Capture the cell that displays the provided text and extract its (X, Y) central coordinate. 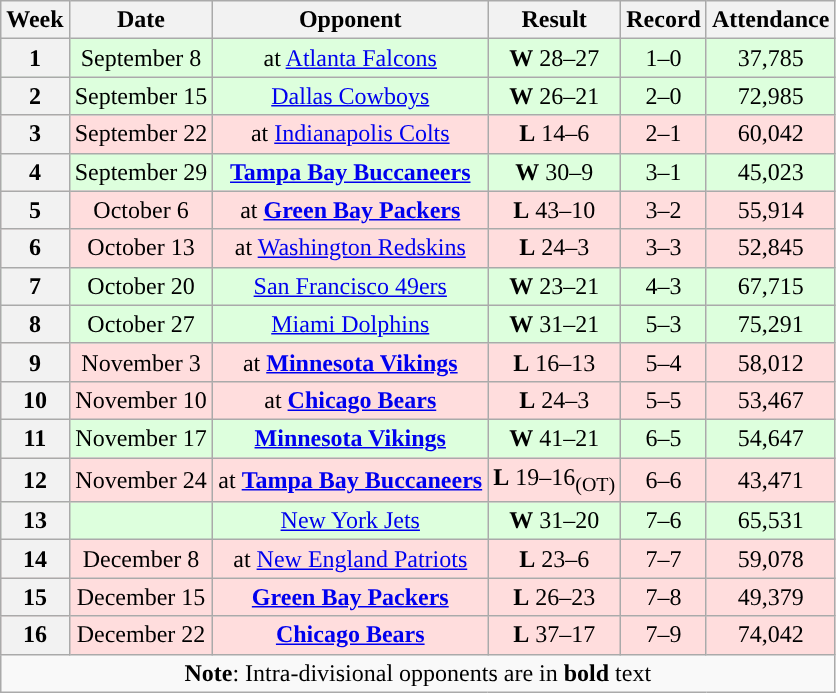
L 14–6 (554, 134)
72,985 (770, 96)
43,471 (770, 480)
4–3 (664, 286)
67,715 (770, 286)
San Francisco 49ers (350, 286)
L 26–23 (554, 597)
8 (35, 324)
Opponent (350, 20)
2–1 (664, 134)
Result (554, 20)
September 22 (141, 134)
W 30–9 (554, 172)
W 28–27 (554, 58)
W 41–21 (554, 438)
7–9 (664, 635)
49,379 (770, 597)
W 31–21 (554, 324)
58,012 (770, 362)
October 13 (141, 248)
L 43–10 (554, 210)
Week (35, 20)
September 29 (141, 172)
3 (35, 134)
5 (35, 210)
10 (35, 400)
1–0 (664, 58)
3–1 (664, 172)
W 31–20 (554, 521)
65,531 (770, 521)
16 (35, 635)
Note: Intra-divisional opponents are in bold text (418, 673)
74,042 (770, 635)
6–6 (664, 480)
15 (35, 597)
November 24 (141, 480)
December 8 (141, 559)
12 (35, 480)
Miami Dolphins (350, 324)
55,914 (770, 210)
45,023 (770, 172)
3–2 (664, 210)
5–5 (664, 400)
September 8 (141, 58)
L 19–16(OT) (554, 480)
Green Bay Packers (350, 597)
7 (35, 286)
W 23–21 (554, 286)
60,042 (770, 134)
December 15 (141, 597)
1 (35, 58)
53,467 (770, 400)
October 20 (141, 286)
at Chicago Bears (350, 400)
7–7 (664, 559)
2 (35, 96)
November 10 (141, 400)
Chicago Bears (350, 635)
7–8 (664, 597)
at New England Patriots (350, 559)
11 (35, 438)
54,647 (770, 438)
9 (35, 362)
November 17 (141, 438)
4 (35, 172)
New York Jets (350, 521)
Record (664, 20)
Dallas Cowboys (350, 96)
2–0 (664, 96)
at Minnesota Vikings (350, 362)
W 26–21 (554, 96)
L 16–13 (554, 362)
L 23–6 (554, 559)
L 37–17 (554, 635)
at Tampa Bay Buccaneers (350, 480)
at Indianapolis Colts (350, 134)
at Washington Redskins (350, 248)
5–3 (664, 324)
at Atlanta Falcons (350, 58)
November 3 (141, 362)
Date (141, 20)
December 22 (141, 635)
Tampa Bay Buccaneers (350, 172)
6–5 (664, 438)
October 27 (141, 324)
at Green Bay Packers (350, 210)
Minnesota Vikings (350, 438)
75,291 (770, 324)
14 (35, 559)
37,785 (770, 58)
3–3 (664, 248)
5–4 (664, 362)
52,845 (770, 248)
Attendance (770, 20)
59,078 (770, 559)
6 (35, 248)
October 6 (141, 210)
7–6 (664, 521)
13 (35, 521)
September 15 (141, 96)
